Provide the [X, Y] coordinate of the cell's center where the given text is located.  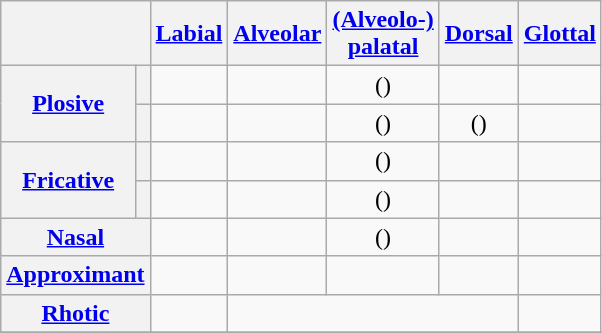
Labial [189, 34]
Approximant [76, 275]
Fricative [68, 180]
Alveolar [278, 34]
Glottal [560, 34]
Nasal [76, 237]
Plosive [68, 104]
(Alveolo-)palatal [383, 34]
Rhotic [76, 313]
Dorsal [478, 34]
